Capture the cell that displays the provided text and extract its (x, y) central coordinate. 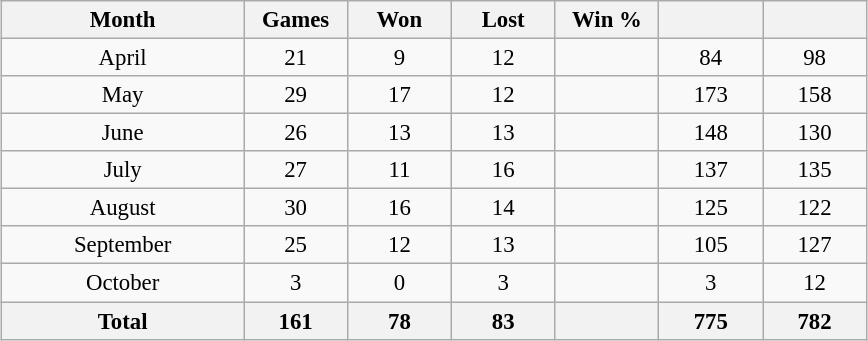
98 (815, 57)
127 (815, 245)
161 (296, 321)
11 (399, 170)
Games (296, 20)
782 (815, 321)
14 (503, 208)
0 (399, 283)
9 (399, 57)
122 (815, 208)
83 (503, 321)
Win % (607, 20)
105 (711, 245)
775 (711, 321)
October (123, 283)
158 (815, 95)
July (123, 170)
Won (399, 20)
Total (123, 321)
125 (711, 208)
78 (399, 321)
25 (296, 245)
27 (296, 170)
May (123, 95)
135 (815, 170)
21 (296, 57)
26 (296, 133)
17 (399, 95)
84 (711, 57)
130 (815, 133)
137 (711, 170)
30 (296, 208)
April (123, 57)
29 (296, 95)
148 (711, 133)
September (123, 245)
Month (123, 20)
August (123, 208)
173 (711, 95)
June (123, 133)
Lost (503, 20)
